Detect which cell encompasses the target text, then output its (X, Y) center coordinate. 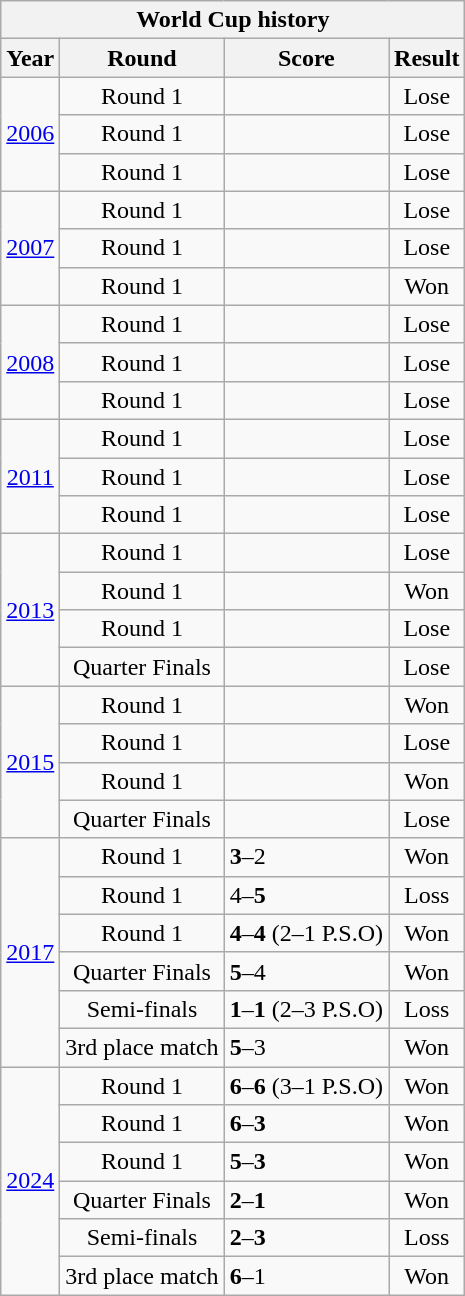
2006 (30, 134)
2008 (30, 362)
Result (427, 58)
6–6 (3–1 P.S.O) (306, 1085)
3–2 (306, 857)
2015 (30, 762)
5–4 (306, 971)
Round (142, 58)
Year (30, 58)
Score (306, 58)
2007 (30, 248)
6–1 (306, 1276)
6–3 (306, 1124)
2024 (30, 1180)
2011 (30, 476)
2013 (30, 610)
1–1 (2–3 P.S.O) (306, 1009)
2–1 (306, 1200)
4–4 (2–1 P.S.O) (306, 933)
World Cup history (233, 20)
2–3 (306, 1238)
4–5 (306, 895)
2017 (30, 952)
